Extract the (x, y) coordinate from the center of the cell holding the provided text.  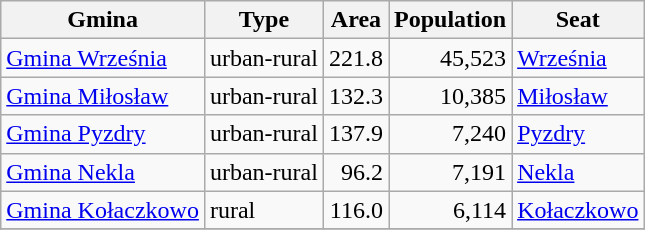
96.2 (356, 172)
221.8 (356, 58)
116.0 (356, 210)
10,385 (450, 96)
Type (264, 20)
7,240 (450, 134)
Area (356, 20)
7,191 (450, 172)
Miłosław (578, 96)
45,523 (450, 58)
Gmina Nekla (103, 172)
Gmina Pyzdry (103, 134)
Gmina Kołaczkowo (103, 210)
Września (578, 58)
Kołaczkowo (578, 210)
Pyzdry (578, 134)
Gmina Września (103, 58)
rural (264, 210)
Seat (578, 20)
Population (450, 20)
Gmina (103, 20)
Gmina Miłosław (103, 96)
6,114 (450, 210)
137.9 (356, 134)
132.3 (356, 96)
Nekla (578, 172)
